Return the [X, Y] coordinate for the center point of the cell that contains the specified text.  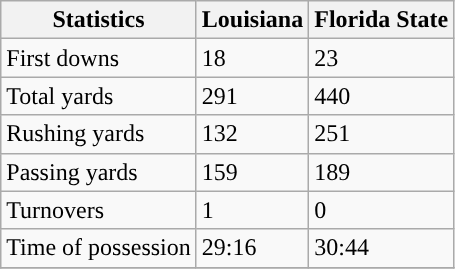
Time of possession [99, 248]
Passing yards [99, 172]
Rushing yards [99, 134]
Statistics [99, 20]
159 [252, 172]
23 [382, 58]
0 [382, 210]
29:16 [252, 248]
Florida State [382, 20]
132 [252, 134]
291 [252, 96]
440 [382, 96]
Louisiana [252, 20]
Total yards [99, 96]
18 [252, 58]
251 [382, 134]
189 [382, 172]
1 [252, 210]
First downs [99, 58]
Turnovers [99, 210]
30:44 [382, 248]
